Output the (X, Y) coordinate of the center of the cell containing the given text.  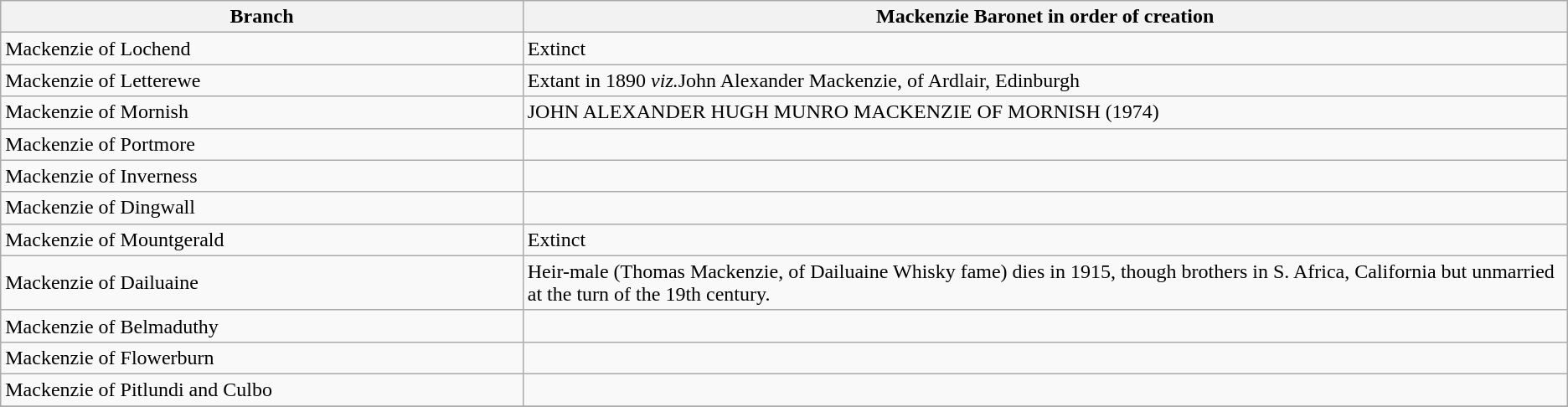
Mackenzie Baronet in order of creation (1045, 17)
Mackenzie of Inverness (261, 176)
Branch (261, 17)
Mackenzie of Dailuaine (261, 283)
Mackenzie of Dingwall (261, 208)
Mackenzie of Lochend (261, 49)
Extant in 1890 viz.John Alexander Mackenzie, of Ardlair, Edinburgh (1045, 80)
Mackenzie of Mountgerald (261, 240)
Mackenzie of Mornish (261, 112)
Mackenzie of Pitlundi and Culbo (261, 389)
JOHN ALEXANDER HUGH MUNRO MACKENZIE OF MORNISH (1974) (1045, 112)
Mackenzie of Letterewe (261, 80)
Mackenzie of Portmore (261, 144)
Mackenzie of Flowerburn (261, 358)
Mackenzie of Belmaduthy (261, 326)
